Scan for the cell matching the given text and deliver its [X, Y] coordinate at center. 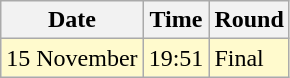
Time [176, 20]
19:51 [176, 58]
Final [249, 58]
15 November [72, 58]
Round [249, 20]
Date [72, 20]
